From the cell containing the given text, extract its center point as (X, Y) coordinate. 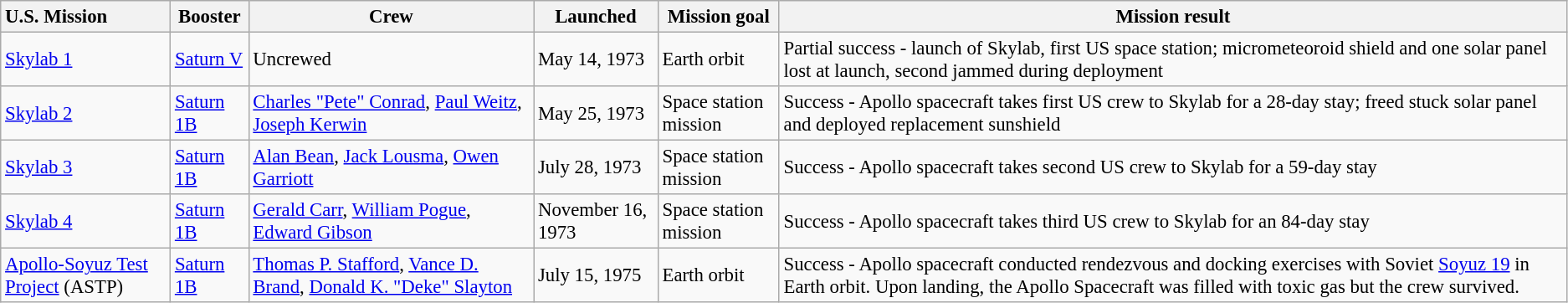
Crew (392, 17)
Uncrewed (392, 60)
Launched (596, 17)
Booster (209, 17)
Skylab 2 (85, 114)
Success - Apollo spacecraft takes third US crew to Skylab for an 84-day stay (1173, 221)
November 16, 1973 (596, 221)
Success - Apollo spacecraft takes second US crew to Skylab for a 59-day stay (1173, 167)
Mission result (1173, 17)
Alan Bean, Jack Lousma, Owen Garriott (392, 167)
May 14, 1973 (596, 60)
U.S. Mission (85, 17)
Charles "Pete" Conrad, Paul Weitz, Joseph Kerwin (392, 114)
Success - Apollo spacecraft takes first US crew to Skylab for a 28-day stay; freed stuck solar panel and deployed replacement sunshield (1173, 114)
Apollo-Soyuz Test Project (ASTP) (85, 276)
May 25, 1973 (596, 114)
Saturn V (209, 60)
Skylab 3 (85, 167)
July 28, 1973 (596, 167)
July 15, 1975 (596, 276)
Partial success - launch of Skylab, first US space station; micrometeoroid shield and one solar panel lost at launch, second jammed during deployment (1173, 60)
Mission goal (718, 17)
Gerald Carr, William Pogue, Edward Gibson (392, 221)
Skylab 4 (85, 221)
Thomas P. Stafford, Vance D. Brand, Donald K. "Deke" Slayton (392, 276)
Skylab 1 (85, 60)
